Find where the given text appears and provide that cell's center as [x, y] coordinate. 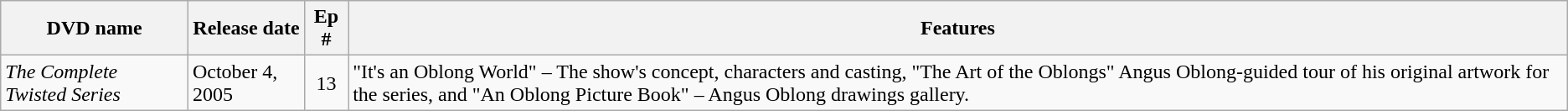
Features [958, 29]
Ep # [326, 29]
Release date [246, 29]
The Complete Twisted Series [95, 82]
13 [326, 82]
October 4, 2005 [246, 82]
DVD name [95, 29]
